Determine the [X, Y] coordinate at the center of the cell enclosing the given text.  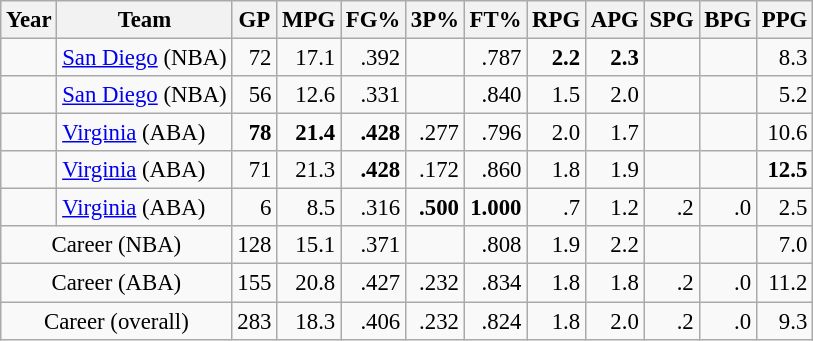
6 [254, 208]
SPG [672, 20]
12.6 [309, 95]
78 [254, 133]
8.3 [784, 58]
155 [254, 283]
.796 [496, 133]
71 [254, 170]
1.2 [614, 208]
18.3 [309, 321]
Year [29, 20]
21.3 [309, 170]
15.1 [309, 245]
.392 [374, 58]
APG [614, 20]
.860 [496, 170]
.840 [496, 95]
FT% [496, 20]
5.2 [784, 95]
GP [254, 20]
2.5 [784, 208]
.277 [436, 133]
20.8 [309, 283]
.834 [496, 283]
Team [144, 20]
56 [254, 95]
7.0 [784, 245]
Career (NBA) [116, 245]
3P% [436, 20]
12.5 [784, 170]
.316 [374, 208]
.500 [436, 208]
8.5 [309, 208]
Career (ABA) [116, 283]
1.000 [496, 208]
11.2 [784, 283]
2.3 [614, 58]
10.6 [784, 133]
.808 [496, 245]
72 [254, 58]
1.5 [556, 95]
17.1 [309, 58]
.406 [374, 321]
Career (overall) [116, 321]
FG% [374, 20]
283 [254, 321]
MPG [309, 20]
128 [254, 245]
9.3 [784, 321]
.371 [374, 245]
.824 [496, 321]
.787 [496, 58]
.331 [374, 95]
1.7 [614, 133]
PPG [784, 20]
.427 [374, 283]
RPG [556, 20]
BPG [728, 20]
.172 [436, 170]
.7 [556, 208]
21.4 [309, 133]
